From the cell containing the given text, extract its center point as (X, Y) coordinate. 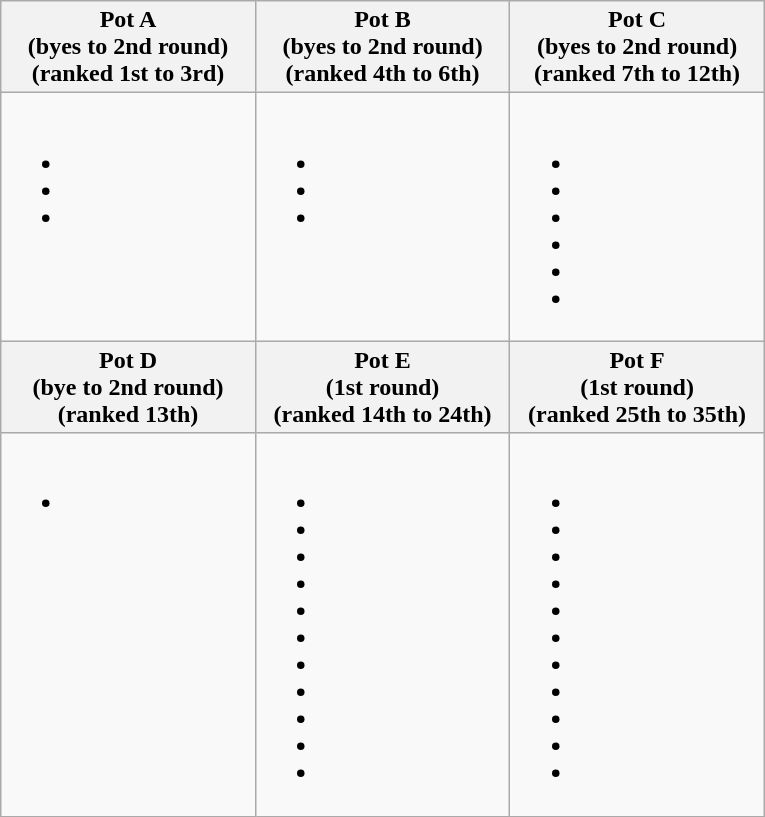
Pot D(bye to 2nd round)(ranked 13th) (128, 387)
Pot B(byes to 2nd round)(ranked 4th to 6th) (382, 47)
Pot C(byes to 2nd round)(ranked 7th to 12th) (638, 47)
Pot A(byes to 2nd round)(ranked 1st to 3rd) (128, 47)
Pot E(1st round)(ranked 14th to 24th) (382, 387)
Pot F(1st round)(ranked 25th to 35th) (638, 387)
